Capture the cell that displays the provided text and extract its [X, Y] central coordinate. 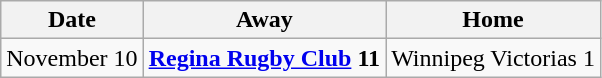
Home [494, 20]
November 10 [72, 58]
Regina Rugby Club 11 [264, 58]
Winnipeg Victorias 1 [494, 58]
Date [72, 20]
Away [264, 20]
